Locate the cell with the specified text and output its [x, y] center coordinate. 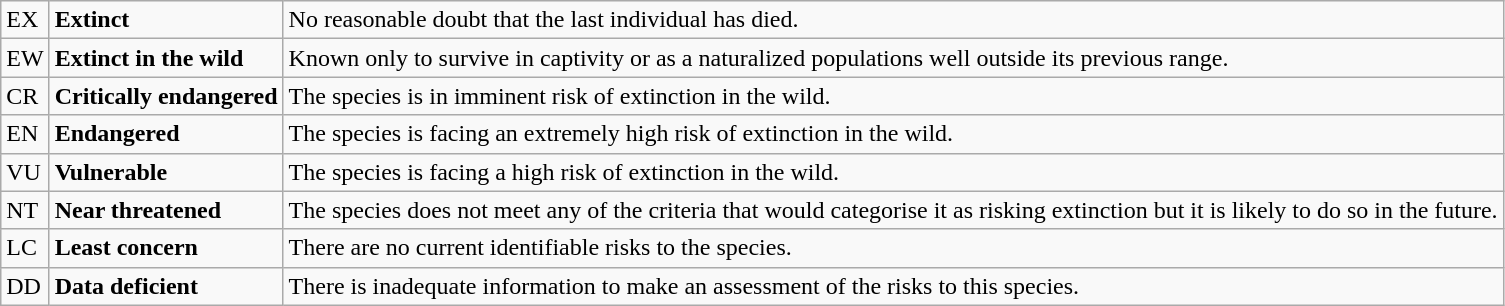
There is inadequate information to make an assessment of the risks to this species. [893, 286]
Vulnerable [166, 172]
Extinct in the wild [166, 58]
The species does not meet any of the criteria that would categorise it as risking extinction but it is likely to do so in the future. [893, 210]
LC [25, 248]
DD [25, 286]
The species is facing an extremely high risk of extinction in the wild. [893, 134]
Near threatened [166, 210]
The species is facing a high risk of extinction in the wild. [893, 172]
Extinct [166, 20]
There are no current identifiable risks to the species. [893, 248]
The species is in imminent risk of extinction in the wild. [893, 96]
EN [25, 134]
EW [25, 58]
NT [25, 210]
No reasonable doubt that the last individual has died. [893, 20]
CR [25, 96]
Least concern [166, 248]
Known only to survive in captivity or as a naturalized populations well outside its previous range. [893, 58]
Data deficient [166, 286]
Endangered [166, 134]
VU [25, 172]
EX [25, 20]
Critically endangered [166, 96]
